Pinpoint the cell where the given text exists, returning its (X, Y) midpoint coordinate. 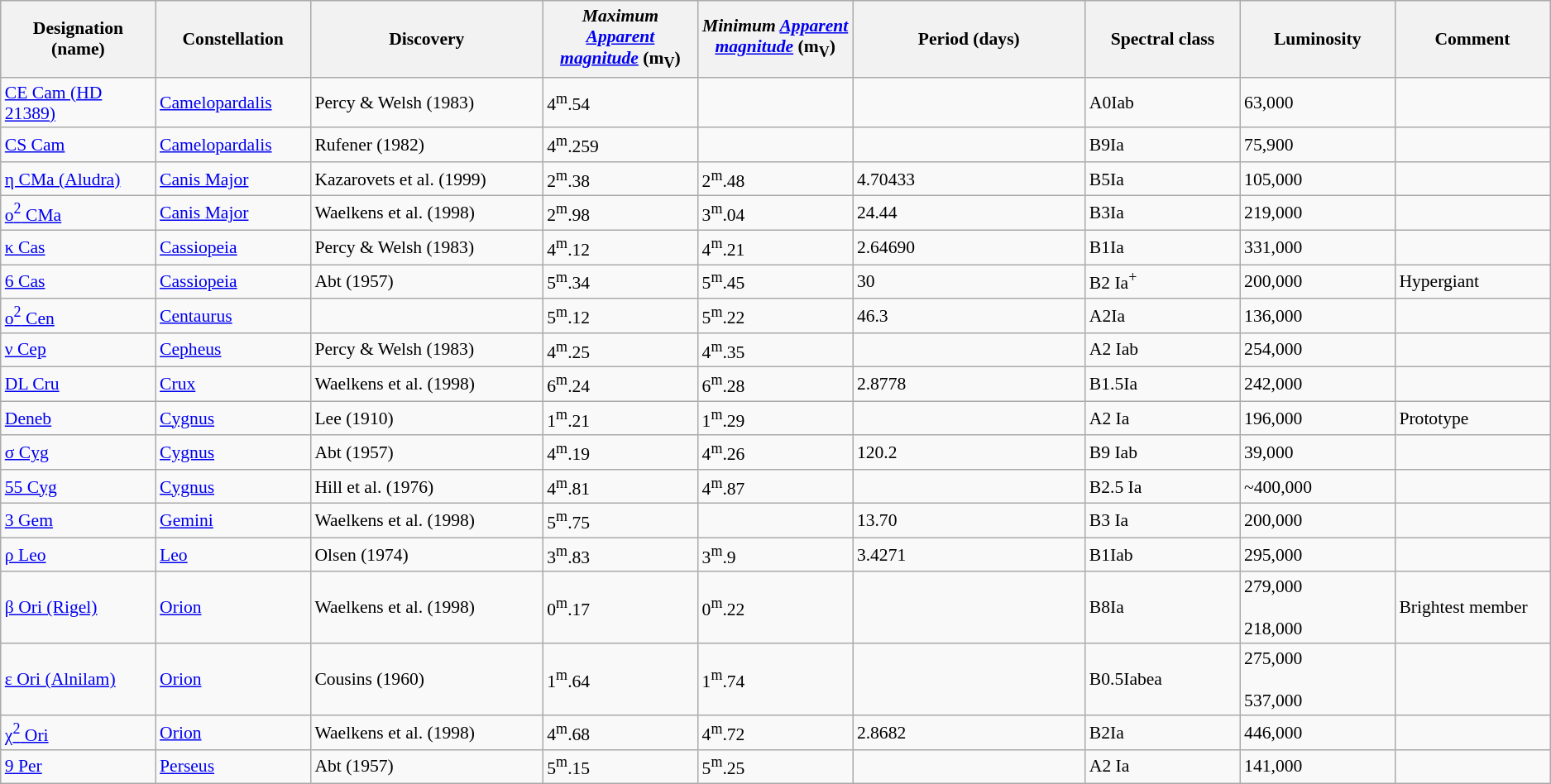
1m.29 (776, 418)
5m.45 (776, 281)
Cepheus (233, 351)
B3Ia (1163, 213)
75,900 (1317, 146)
46.3 (969, 316)
2m.98 (620, 213)
Crux (233, 384)
B1Ia (1163, 248)
B5Ia (1163, 179)
B0.5Iabea (1163, 680)
ρ Leo (78, 556)
B2.5 Ia (1163, 486)
254,000 (1317, 351)
3m.04 (776, 213)
Perseus (233, 766)
σ Cyg (78, 453)
3 Gem (78, 521)
4m.19 (620, 453)
5m.25 (776, 766)
63,000 (1317, 103)
κ Cas (78, 248)
Comment (1472, 39)
120.2 (969, 453)
A2Ia (1163, 316)
3m.83 (620, 556)
4m.54 (620, 103)
Deneb (78, 418)
Minimum Apparent magnitude (mV) (776, 39)
Designation (name) (78, 39)
2.8778 (969, 384)
2.64690 (969, 248)
1m.21 (620, 418)
5m.34 (620, 281)
24.44 (969, 213)
5m.15 (620, 766)
Prototype (1472, 418)
0m.22 (776, 609)
4m.72 (776, 733)
CS Cam (78, 146)
A2 Iab (1163, 351)
Leo (233, 556)
4m.259 (620, 146)
4m.87 (776, 486)
55 Cyg (78, 486)
ε Ori (Alnilam) (78, 680)
Hill et al. (1976) (427, 486)
141,000 (1317, 766)
4m.35 (776, 351)
105,000 (1317, 179)
219,000 (1317, 213)
Cousins (1960) (427, 680)
B9 Iab (1163, 453)
2.8682 (969, 733)
B2Ia (1163, 733)
2m.48 (776, 179)
1m.74 (776, 680)
279,000218,000 (1317, 609)
136,000 (1317, 316)
Spectral class (1163, 39)
4.70433 (969, 179)
Hypergiant (1472, 281)
β Ori (Rigel) (78, 609)
4m.21 (776, 248)
39,000 (1317, 453)
5m.75 (620, 521)
3m.9 (776, 556)
446,000 (1317, 733)
χ2 Ori (78, 733)
1m.64 (620, 680)
9 Per (78, 766)
4m.26 (776, 453)
ο2 CMa (78, 213)
Discovery (427, 39)
331,000 (1317, 248)
Maximum Apparent magnitude (mV) (620, 39)
DL Cru (78, 384)
Constellation (233, 39)
4m.12 (620, 248)
4m.68 (620, 733)
Rufener (1982) (427, 146)
30 (969, 281)
η CMa (Aludra) (78, 179)
2m.38 (620, 179)
A0Iab (1163, 103)
295,000 (1317, 556)
Period (days) (969, 39)
~400,000 (1317, 486)
B9Ia (1163, 146)
Lee (1910) (427, 418)
4m.81 (620, 486)
6 Cas (78, 281)
Olsen (1974) (427, 556)
5m.22 (776, 316)
4m.25 (620, 351)
Luminosity (1317, 39)
ν Cep (78, 351)
Kazarovets et al. (1999) (427, 179)
Centaurus (233, 316)
196,000 (1317, 418)
5m.12 (620, 316)
13.70 (969, 521)
Brightest member (1472, 609)
ο2 Cen (78, 316)
3.4271 (969, 556)
275,000537,000 (1317, 680)
B1Iab (1163, 556)
B8Ia (1163, 609)
6m.24 (620, 384)
6m.28 (776, 384)
B3 Ia (1163, 521)
B1.5Ia (1163, 384)
CE Cam (HD 21389) (78, 103)
Gemini (233, 521)
0m.17 (620, 609)
242,000 (1317, 384)
B2 Ia+ (1163, 281)
